Determine the (X, Y) coordinate at the center of the cell enclosing the given text.  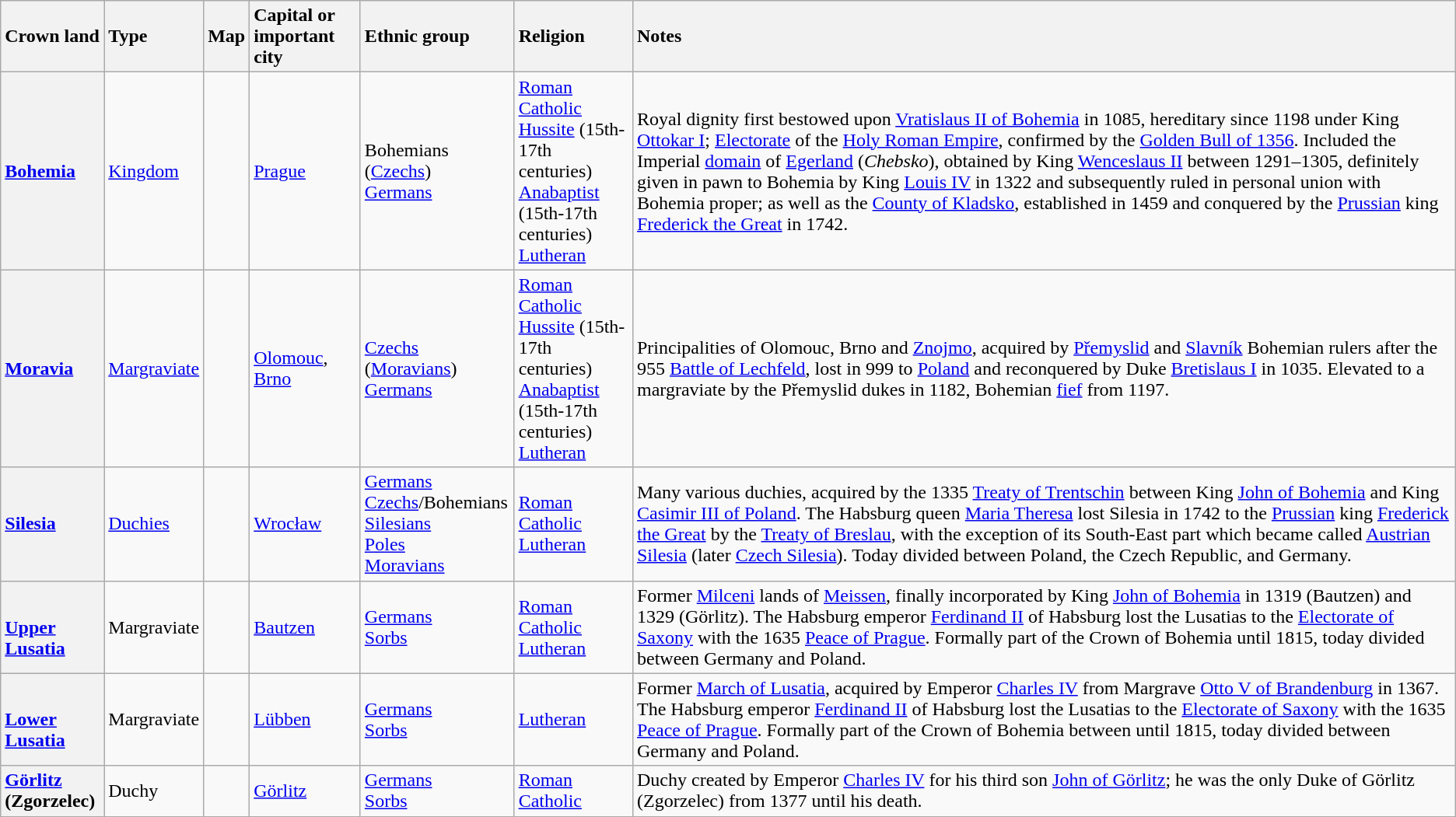
Prague (305, 171)
Religion (573, 37)
Ethnic group (437, 37)
Silesia (53, 524)
Crown land (53, 37)
Kingdom (154, 171)
Görlitz(Zgorzelec) (53, 791)
Bohemia (53, 171)
Map (227, 37)
Capital or important city (305, 37)
Wrocław (305, 524)
Czechs (Moravians)Germans (437, 368)
Lübben (305, 720)
Moravia (53, 368)
Upper Lusatia (53, 627)
Olomouc,Brno (305, 368)
Görlitz (305, 791)
Duchy (154, 791)
Lower Lusatia (53, 720)
Lutheran (573, 720)
Duchy created by Emperor Charles IV for his third son John of Görlitz; he was the only Duke of Görlitz (Zgorzelec) from 1377 until his death. (1044, 791)
Bohemians (Czechs)Germans (437, 171)
Bautzen (305, 627)
Notes (1044, 37)
GermansCzechs/BohemiansSilesiansPolesMoravians (437, 524)
Duchies (154, 524)
Type (154, 37)
Roman Catholic (573, 791)
